Pinpoint the cell where the given text exists, returning its (X, Y) midpoint coordinate. 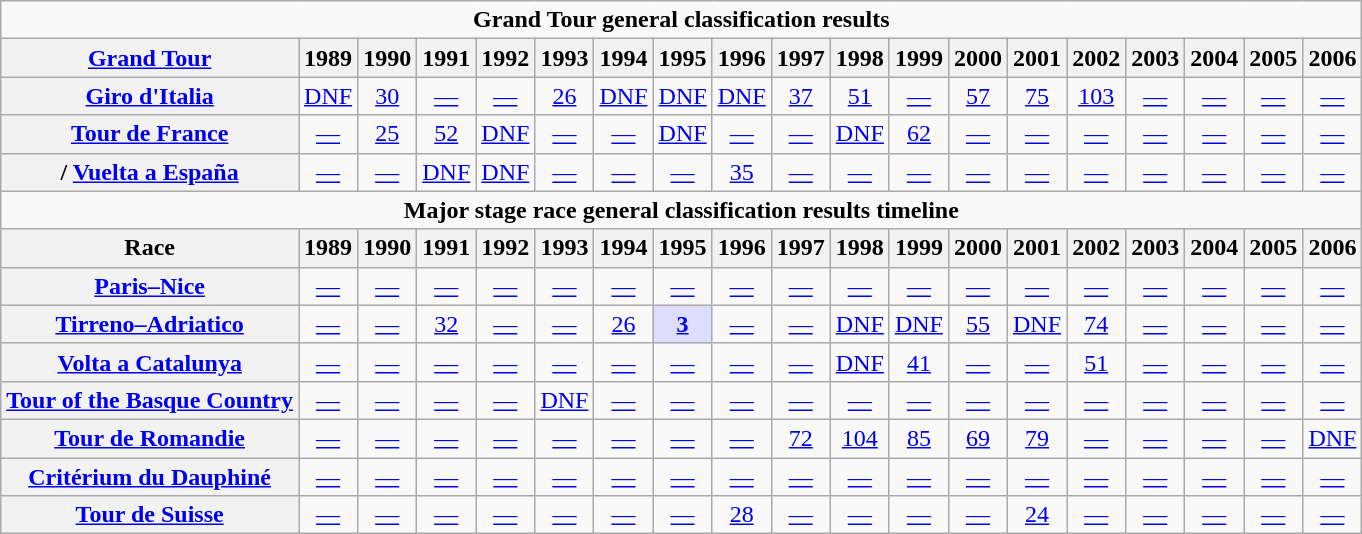
57 (978, 96)
52 (446, 134)
103 (1096, 96)
32 (446, 324)
104 (860, 438)
Grand Tour general classification results (682, 20)
79 (1038, 438)
Race (150, 248)
69 (978, 438)
35 (742, 172)
28 (742, 515)
41 (918, 362)
Grand Tour (150, 58)
Tour de France (150, 134)
Paris–Nice (150, 286)
24 (1038, 515)
85 (918, 438)
62 (918, 134)
75 (1038, 96)
Volta a Catalunya (150, 362)
Major stage race general classification results timeline (682, 210)
Giro d'Italia (150, 96)
Tirreno–Adriatico (150, 324)
3 (682, 324)
/ Vuelta a España (150, 172)
Tour of the Basque Country (150, 400)
55 (978, 324)
74 (1096, 324)
30 (388, 96)
72 (800, 438)
Tour de Romandie (150, 438)
25 (388, 134)
37 (800, 96)
Tour de Suisse (150, 515)
Critérium du Dauphiné (150, 477)
